Identify which cell holds the provided text, then report its [X, Y] central coordinate. 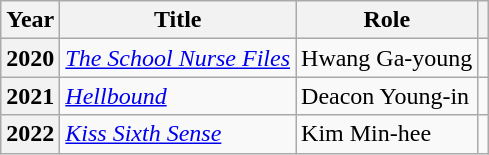
Kiss Sixth Sense [178, 134]
Year [30, 20]
Deacon Young-in [387, 96]
2021 [30, 96]
Role [387, 20]
Hwang Ga-young [387, 58]
Hellbound [178, 96]
2022 [30, 134]
2020 [30, 58]
Title [178, 20]
The School Nurse Files [178, 58]
Kim Min-hee [387, 134]
